Search for the cell housing the specified text and yield its (x, y) center coordinate. 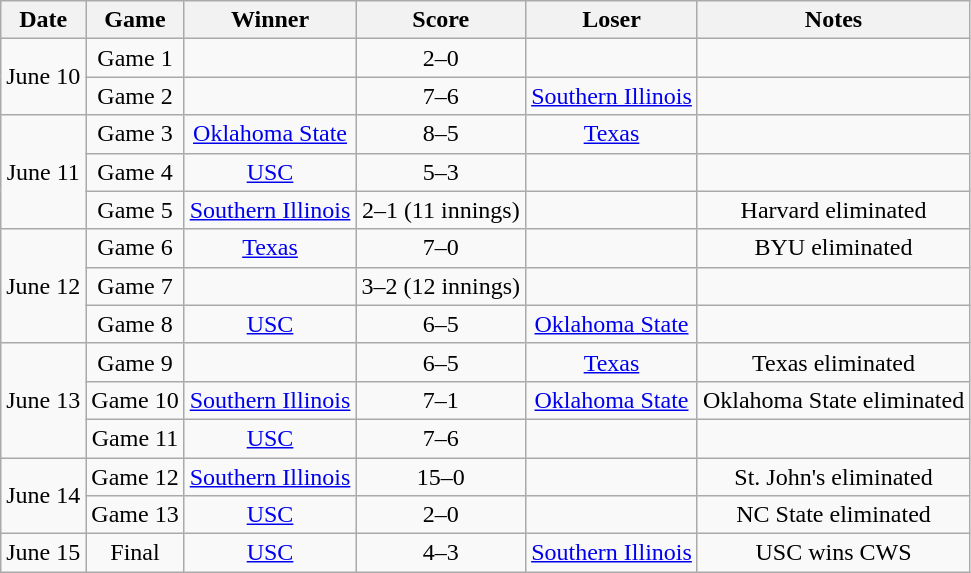
Game 3 (135, 134)
Score (441, 20)
Final (135, 553)
St. John's eliminated (833, 477)
Game 9 (135, 362)
7–0 (441, 248)
Oklahoma State eliminated (833, 400)
Game 11 (135, 438)
Game 1 (135, 58)
Notes (833, 20)
June 13 (44, 400)
June 12 (44, 286)
Game 7 (135, 286)
Texas eliminated (833, 362)
Date (44, 20)
Game 4 (135, 172)
Harvard eliminated (833, 210)
BYU eliminated (833, 248)
Game 12 (135, 477)
USC wins CWS (833, 553)
Game 2 (135, 96)
Game 8 (135, 324)
Game 6 (135, 248)
Game 13 (135, 515)
June 10 (44, 77)
Game (135, 20)
7–1 (441, 400)
15–0 (441, 477)
2–1 (11 innings) (441, 210)
June 14 (44, 496)
5–3 (441, 172)
NC State eliminated (833, 515)
Game 10 (135, 400)
Game 5 (135, 210)
4–3 (441, 553)
June 15 (44, 553)
June 11 (44, 172)
3–2 (12 innings) (441, 286)
Loser (612, 20)
8–5 (441, 134)
Winner (270, 20)
